Find where the given text appears and provide that cell's center as (X, Y) coordinate. 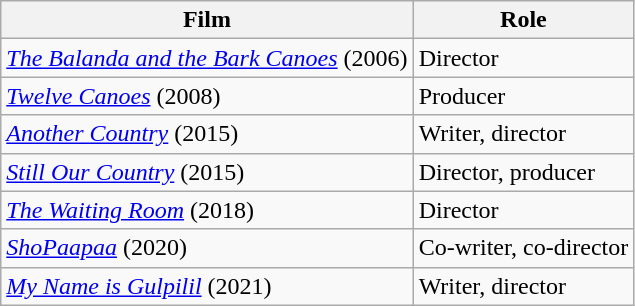
Still Our Country (2015) (207, 172)
Producer (524, 96)
The Balanda and the Bark Canoes (2006) (207, 58)
Another Country (2015) (207, 134)
ShoPaapaa (2020) (207, 248)
Director, producer (524, 172)
Twelve Canoes (2008) (207, 96)
My Name is Gulpilil (2021) (207, 286)
Film (207, 20)
The Waiting Room (2018) (207, 210)
Co-writer, co-director (524, 248)
Role (524, 20)
